Output the (X, Y) coordinate of the center of the cell containing the given text.  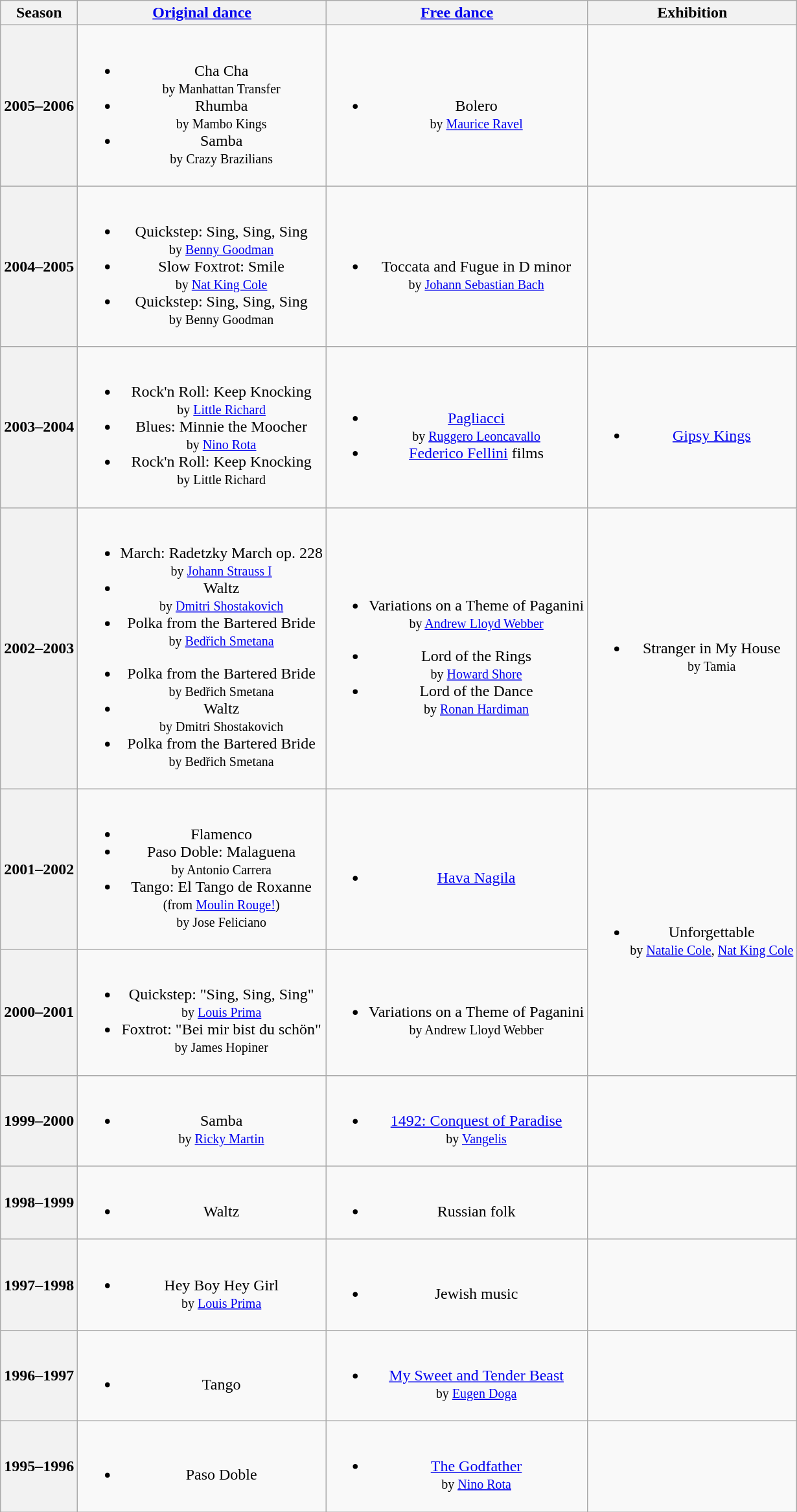
Rock'n Roll: Keep Knocking by Little Richard Blues: Minnie the Moocher by Nino Rota Rock'n Roll: Keep Knocking by Little Richard (202, 427)
The Godfather by Nino Rota (456, 1466)
Unforgettable by Natalie Cole, Nat King Cole (692, 932)
Hey Boy Hey Girl by Louis Prima (202, 1285)
Samba by Ricky Martin (202, 1121)
My Sweet and Tender Beast by Eugen Doga (456, 1375)
Pagliacci by Ruggero Leoncavallo Federico Fellini films (456, 427)
1997–1998 (39, 1285)
2001–2002 (39, 869)
2005–2006 (39, 106)
Cha Cha by Manhattan Transfer Rhumba by Mambo Kings Samba by Crazy Brazilians (202, 106)
Bolero by Maurice Ravel (456, 106)
Russian folk (456, 1203)
Jewish music (456, 1285)
Free dance (456, 13)
2000–2001 (39, 1012)
2002–2003 (39, 648)
2003–2004 (39, 427)
Paso Doble (202, 1466)
Tango (202, 1375)
2004–2005 (39, 266)
Waltz (202, 1203)
Hava Nagila (456, 869)
Variations on a Theme of Paganini by Andrew Lloyd Webber Lord of the Rings by Howard Shore Lord of the Dance by Ronan Hardiman (456, 648)
Quickstep: "Sing, Sing, Sing" by Louis Prima Foxtrot: "Bei mir bist du schön" by James Hopiner (202, 1012)
1996–1997 (39, 1375)
Toccata and Fugue in D minor by Johann Sebastian Bach (456, 266)
1998–1999 (39, 1203)
Season (39, 13)
Original dance (202, 13)
Quickstep: Sing, Sing, Sing by Benny Goodman Slow Foxtrot: Smile by Nat King Cole Quickstep: Sing, Sing, Sing by Benny Goodman (202, 266)
Gipsy Kings (692, 427)
FlamencoPaso Doble: Malaguena by Antonio Carrera Tango: El Tango de Roxanne (from Moulin Rouge!) by Jose Feliciano (202, 869)
1492: Conquest of Paradise by Vangelis (456, 1121)
Exhibition (692, 13)
Stranger in My House by Tamia (692, 648)
Variations on a Theme of Paganini by Andrew Lloyd Webber (456, 1012)
1995–1996 (39, 1466)
1999–2000 (39, 1121)
